Locate the cell with the specified text and output its [x, y] center coordinate. 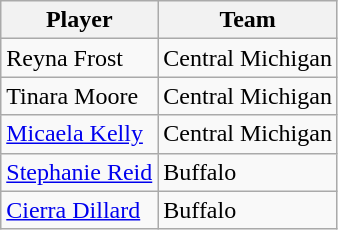
Stephanie Reid [80, 172]
Micaela Kelly [80, 134]
Player [80, 20]
Team [248, 20]
Tinara Moore [80, 96]
Cierra Dillard [80, 210]
Reyna Frost [80, 58]
